Return [x, y] of the center of cell containing provided text 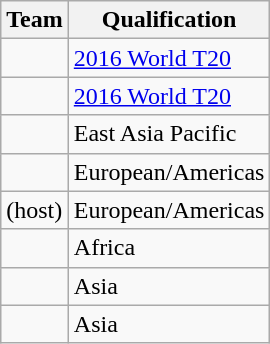
Team [35, 20]
(host) [35, 210]
East Asia Pacific [169, 134]
Qualification [169, 20]
Africa [169, 248]
